Determine the [x, y] coordinate at the center of the cell enclosing the given text.  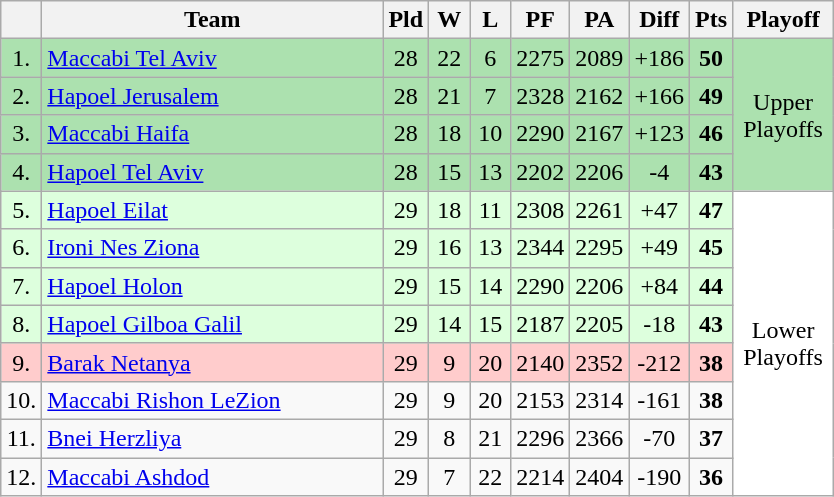
Maccabi Rishon LeZion [212, 400]
2167 [600, 134]
Hapoel Eilat [212, 210]
49 [710, 96]
11. [22, 438]
2352 [600, 362]
1. [22, 58]
45 [710, 248]
10. [22, 400]
7. [22, 286]
2214 [540, 477]
Ironi Nes Ziona [212, 248]
50 [710, 58]
-161 [660, 400]
36 [710, 477]
44 [710, 286]
Bnei Herzliya [212, 438]
+186 [660, 58]
5. [22, 210]
10 [490, 134]
11 [490, 210]
Hapoel Holon [212, 286]
Lower Playoffs [784, 343]
2295 [600, 248]
Hapoel Jerusalem [212, 96]
L [490, 20]
Hapoel Tel Aviv [212, 172]
37 [710, 438]
Pld [406, 20]
Maccabi Tel Aviv [212, 58]
Pts [710, 20]
4. [22, 172]
Diff [660, 20]
16 [450, 248]
2328 [540, 96]
2205 [600, 324]
2089 [600, 58]
6 [490, 58]
Maccabi Haifa [212, 134]
+47 [660, 210]
Playoff [784, 20]
6. [22, 248]
2162 [600, 96]
2202 [540, 172]
+166 [660, 96]
Maccabi Ashdod [212, 477]
PF [540, 20]
12. [22, 477]
8 [450, 438]
47 [710, 210]
2140 [540, 362]
8. [22, 324]
Team [212, 20]
PA [600, 20]
-4 [660, 172]
-70 [660, 438]
2. [22, 96]
W [450, 20]
+49 [660, 248]
2275 [540, 58]
2366 [600, 438]
2261 [600, 210]
2153 [540, 400]
2187 [540, 324]
-190 [660, 477]
-18 [660, 324]
2344 [540, 248]
Barak Netanya [212, 362]
3. [22, 134]
2314 [600, 400]
-212 [660, 362]
2404 [600, 477]
2308 [540, 210]
9. [22, 362]
2296 [540, 438]
+84 [660, 286]
46 [710, 134]
+123 [660, 134]
Hapoel Gilboa Galil [212, 324]
Upper Playoffs [784, 115]
